Pinpoint the cell where the given text exists, returning its (X, Y) midpoint coordinate. 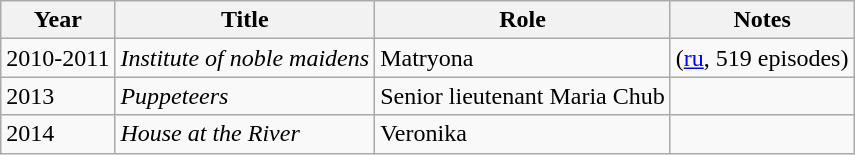
2010-2011 (58, 58)
Year (58, 20)
House at the River (245, 134)
Title (245, 20)
(ru, 519 episodes) (762, 58)
Puppeteers (245, 96)
Role (523, 20)
Notes (762, 20)
Veronika (523, 134)
Matryona (523, 58)
Senior lieutenant Maria Chub (523, 96)
2014 (58, 134)
2013 (58, 96)
Institute of noble maidens (245, 58)
